Output the (X, Y) coordinate of the center of the cell containing the given text.  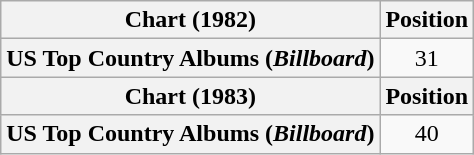
Chart (1982) (190, 20)
Chart (1983) (190, 96)
40 (427, 134)
31 (427, 58)
